Output the (X, Y) coordinate of the center of the cell containing the given text.  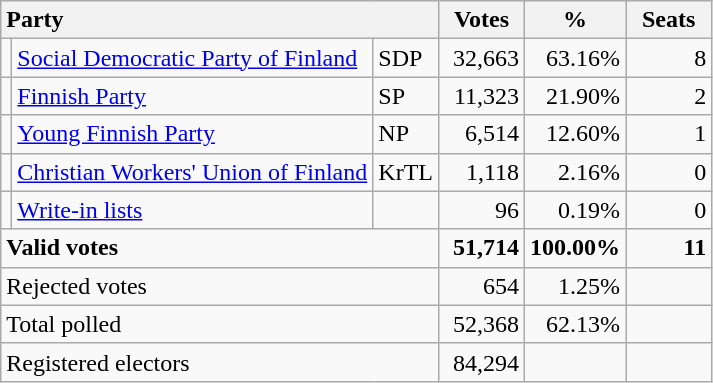
11,323 (482, 96)
Social Democratic Party of Finland (192, 58)
1,118 (482, 172)
62.13% (576, 324)
Seats (669, 20)
32,663 (482, 58)
SDP (406, 58)
Votes (482, 20)
Registered electors (220, 362)
96 (482, 210)
NP (406, 134)
% (576, 20)
6,514 (482, 134)
Total polled (220, 324)
51,714 (482, 248)
654 (482, 286)
100.00% (576, 248)
Finnish Party (192, 96)
11 (669, 248)
2 (669, 96)
12.60% (576, 134)
Party (220, 20)
2.16% (576, 172)
21.90% (576, 96)
1 (669, 134)
63.16% (576, 58)
Write-in lists (192, 210)
Rejected votes (220, 286)
84,294 (482, 362)
Valid votes (220, 248)
Young Finnish Party (192, 134)
SP (406, 96)
KrTL (406, 172)
8 (669, 58)
Christian Workers' Union of Finland (192, 172)
52,368 (482, 324)
0.19% (576, 210)
1.25% (576, 286)
